Pinpoint the cell where the given text exists, returning its [X, Y] midpoint coordinate. 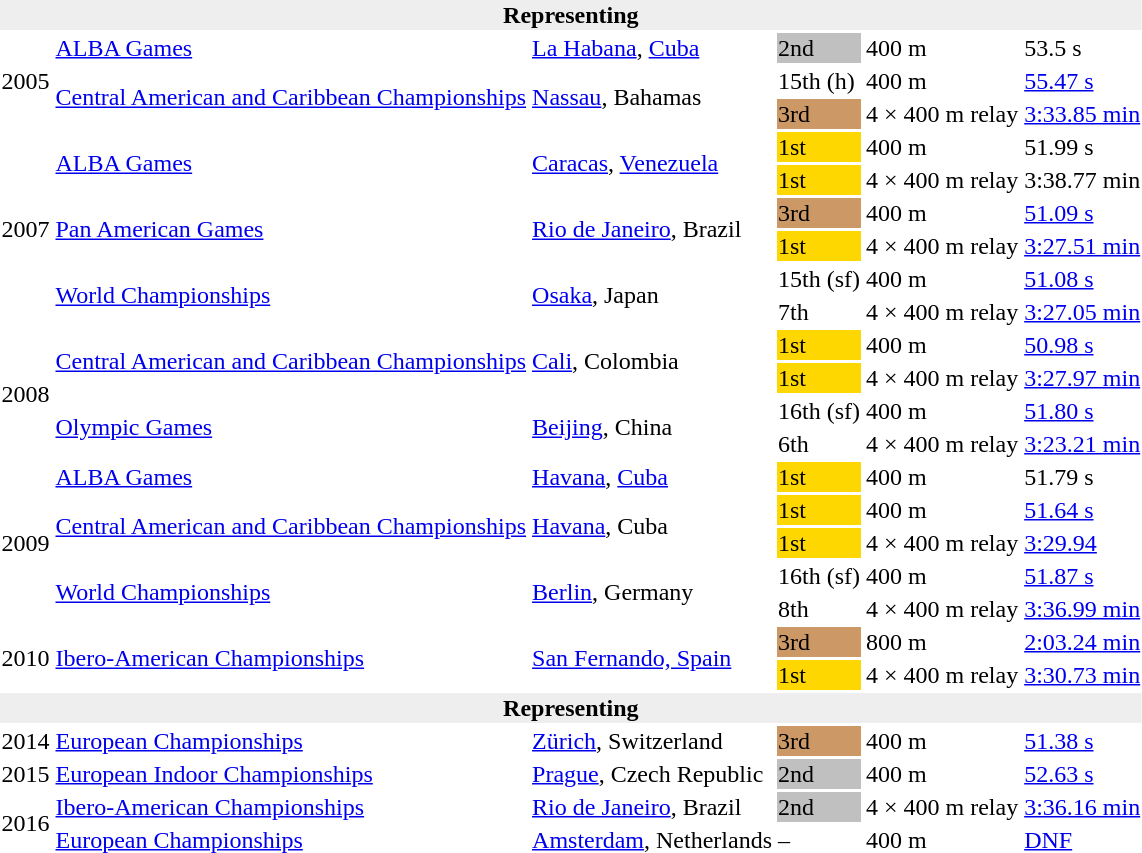
Berlin, Germany [652, 592]
3:23.21 min [1082, 444]
15th (h) [820, 81]
La Habana, Cuba [652, 48]
2008 [26, 394]
6th [820, 444]
3:29.94 [1082, 543]
53.5 s [1082, 48]
2014 [26, 741]
2009 [26, 543]
52.63 s [1082, 774]
2010 [26, 658]
3:30.73 min [1082, 675]
Beijing, China [652, 428]
2015 [26, 774]
3:36.16 min [1082, 807]
2005 [26, 81]
3:27.05 min [1082, 312]
Pan American Games [291, 230]
3:38.77 min [1082, 180]
51.99 s [1082, 147]
51.80 s [1082, 411]
3:33.85 min [1082, 114]
European Championships [291, 741]
51.09 s [1082, 213]
Olympic Games [291, 428]
7th [820, 312]
51.38 s [1082, 741]
15th (sf) [820, 279]
Caracas, Venezuela [652, 164]
Cali, Colombia [652, 362]
Nassau, Bahamas [652, 98]
800 m [942, 642]
Osaka, Japan [652, 296]
2:03.24 min [1082, 642]
Zürich, Switzerland [652, 741]
European Indoor Championships [291, 774]
3:36.99 min [1082, 609]
Prague, Czech Republic [652, 774]
2007 [26, 230]
8th [820, 609]
55.47 s [1082, 81]
3:27.97 min [1082, 378]
51.87 s [1082, 576]
51.08 s [1082, 279]
50.98 s [1082, 345]
51.79 s [1082, 477]
51.64 s [1082, 510]
3:27.51 min [1082, 246]
San Fernando, Spain [652, 658]
